Scan for the cell matching the given text and deliver its (x, y) coordinate at center. 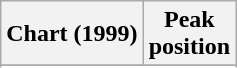
Chart (1999) (72, 34)
Peakposition (189, 34)
